Pinpoint the cell where the given text exists, returning its [x, y] midpoint coordinate. 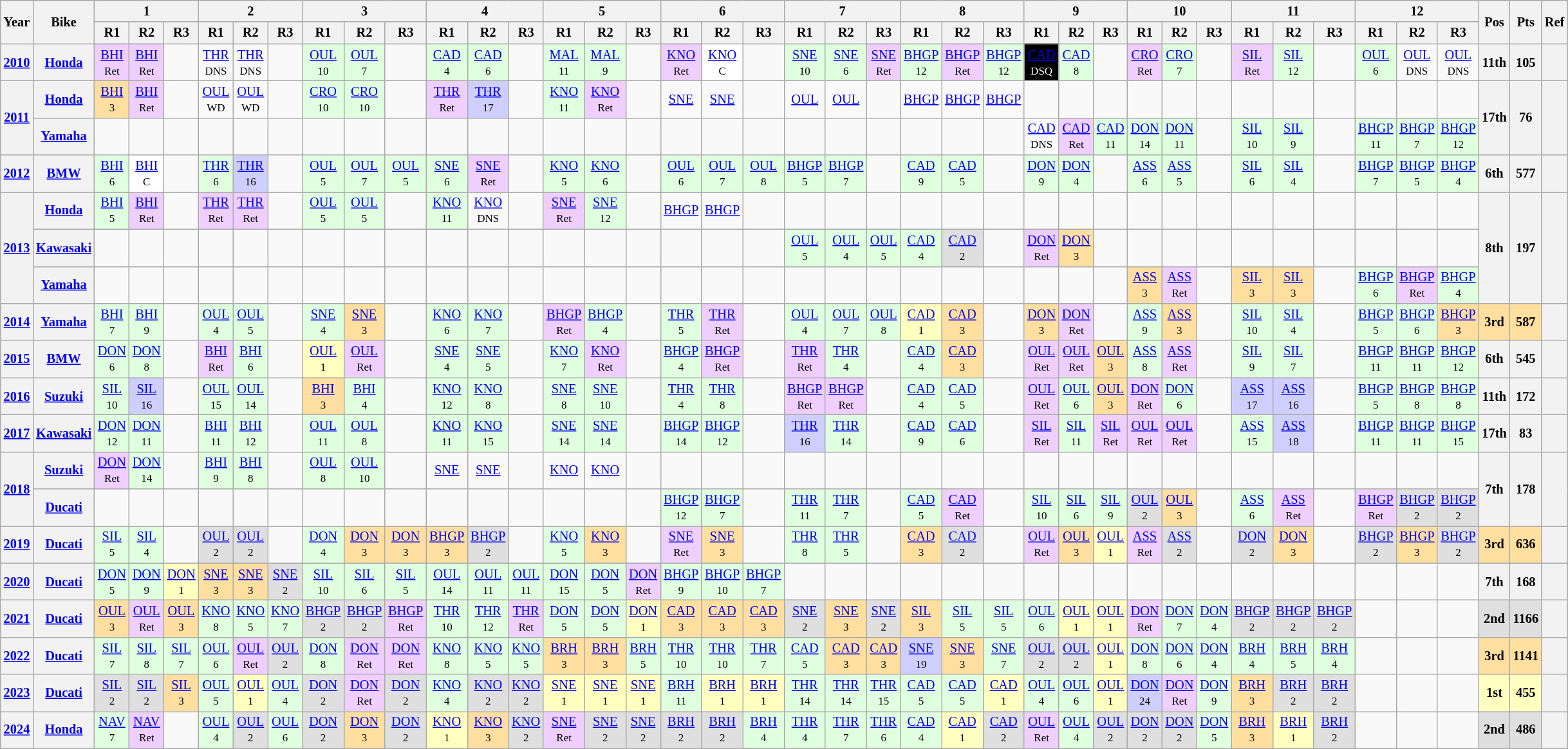
THR15 [883, 693]
6 [722, 11]
577 [1526, 174]
CAD11 [1111, 136]
2012 [17, 174]
4 [485, 11]
2021 [17, 618]
587 [1526, 322]
83 [1526, 433]
1166 [1526, 618]
BHI4 [364, 396]
CADDNS [1041, 136]
ASS5 [1179, 174]
SIL16 [147, 396]
SNE19 [921, 656]
2019 [17, 544]
BHGP14 [681, 433]
1141 [1526, 656]
2015 [17, 359]
2017 [17, 433]
SIL8 [147, 656]
ASS8 [1145, 359]
THR11 [805, 508]
DON12 [112, 433]
Year [17, 22]
11 [1293, 11]
KNO1 [447, 730]
BHI12 [250, 433]
172 [1526, 396]
ASS17 [1252, 396]
BHGP10 [722, 582]
486 [1526, 730]
8th [1494, 247]
1 [147, 11]
168 [1526, 582]
10 [1180, 11]
2013 [17, 247]
KNO4 [447, 693]
KNO15 [488, 433]
DON7 [1179, 618]
MAL9 [605, 62]
BHGP15 [1458, 433]
ASS16 [1293, 396]
7 [842, 11]
BHGP9 [681, 582]
ASS15 [1252, 433]
2024 [17, 730]
3 [364, 11]
SIL11 [1076, 433]
76 [1526, 117]
THR12 [488, 618]
OUL15 [216, 396]
105 [1526, 62]
KNOC [722, 62]
THR17 [488, 99]
12 [1417, 11]
SNE5 [488, 359]
2022 [17, 656]
2023 [17, 693]
SNE12 [605, 210]
Bike [64, 22]
Ref [1554, 22]
8 [962, 11]
KNODNS [488, 210]
2010 [17, 62]
NAV7 [112, 730]
MAL11 [564, 62]
178 [1526, 489]
CRO7 [1179, 62]
2020 [17, 582]
636 [1526, 544]
BHI5 [112, 210]
2 [250, 11]
BRH11 [681, 693]
1st [1494, 693]
455 [1526, 693]
BHIC [147, 174]
SNE8 [564, 396]
CAD DSQ [1041, 62]
SIL12 [1293, 62]
CRORet [1145, 62]
Pos [1494, 22]
DON15 [564, 582]
ASS18 [1293, 433]
9 [1076, 11]
2018 [17, 489]
2016 [17, 396]
197 [1526, 247]
Pts [1526, 22]
2011 [17, 117]
BHI11 [216, 433]
2014 [17, 322]
KNO12 [447, 396]
NAVRet [147, 730]
BHI8 [250, 470]
CAD8 [1076, 62]
5 [602, 11]
DON24 [1145, 693]
ASS9 [1145, 322]
ASS2 [1179, 544]
BHI7 [112, 322]
545 [1526, 359]
SNE7 [1003, 656]
